Find where the given text appears and provide that cell's center as (x, y) coordinate. 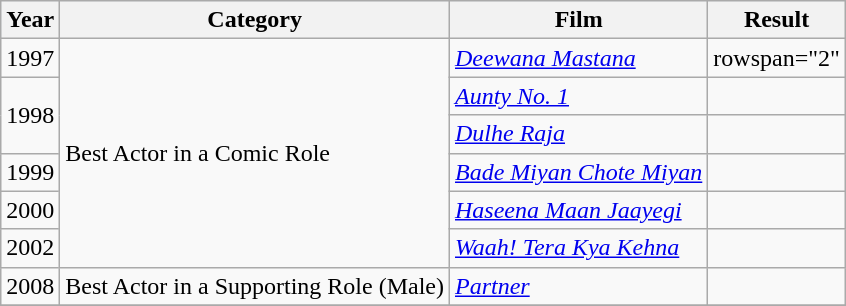
2002 (30, 248)
Deewana Mastana (578, 58)
Category (255, 20)
Partner (578, 286)
Haseena Maan Jaayegi (578, 210)
Year (30, 20)
1999 (30, 172)
Dulhe Raja (578, 134)
Best Actor in a Comic Role (255, 153)
1998 (30, 115)
Result (777, 20)
rowspan="2" (777, 58)
Waah! Tera Kya Kehna (578, 248)
1997 (30, 58)
Aunty No. 1 (578, 96)
2008 (30, 286)
Best Actor in a Supporting Role (Male) (255, 286)
Film (578, 20)
2000 (30, 210)
Bade Miyan Chote Miyan (578, 172)
